Capture the cell that displays the provided text and extract its (X, Y) central coordinate. 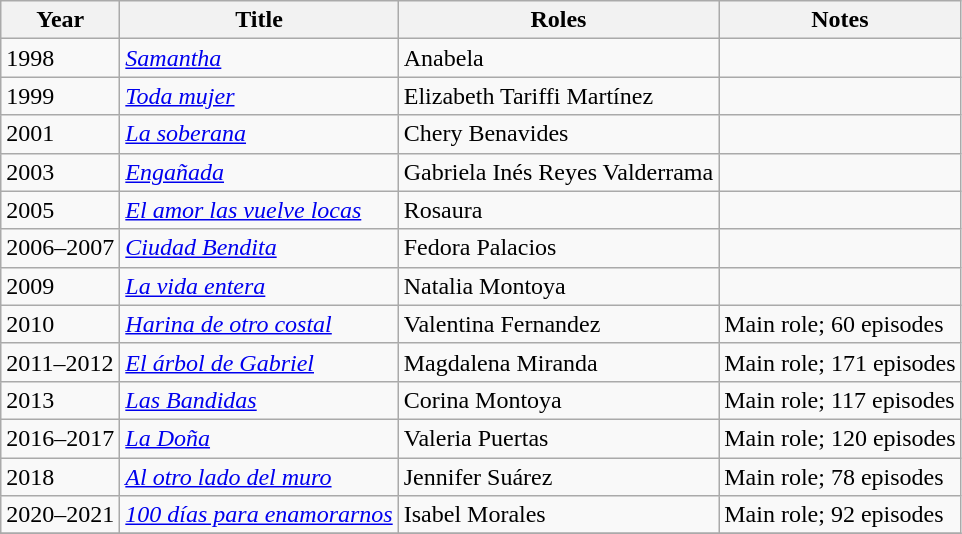
La Doña (259, 438)
Valentina Fernandez (558, 324)
Main role; 92 episodes (840, 515)
2011–2012 (60, 362)
1998 (60, 58)
Gabriela Inés Reyes Valderrama (558, 172)
2013 (60, 400)
El amor las vuelve locas (259, 210)
Year (60, 20)
Elizabeth Tariffi Martínez (558, 96)
2020–2021 (60, 515)
Fedora Palacios (558, 248)
Ciudad Bendita (259, 248)
2016–2017 (60, 438)
Main role; 78 episodes (840, 477)
Isabel Morales (558, 515)
2010 (60, 324)
Main role; 60 episodes (840, 324)
Main role; 171 episodes (840, 362)
Natalia Montoya (558, 286)
Notes (840, 20)
100 días para enamorarnos (259, 515)
Engañada (259, 172)
Harina de otro costal (259, 324)
El árbol de Gabriel (259, 362)
Anabela (558, 58)
Main role; 120 episodes (840, 438)
Chery Benavides (558, 134)
2003 (60, 172)
Samantha (259, 58)
Roles (558, 20)
Valeria Puertas (558, 438)
Main role; 117 episodes (840, 400)
2001 (60, 134)
La vida entera (259, 286)
Magdalena Miranda (558, 362)
1999 (60, 96)
Toda mujer (259, 96)
Jennifer Suárez (558, 477)
Corina Montoya (558, 400)
2005 (60, 210)
Rosaura (558, 210)
Title (259, 20)
2009 (60, 286)
2006–2007 (60, 248)
Al otro lado del muro (259, 477)
2018 (60, 477)
Las Bandidas (259, 400)
La soberana (259, 134)
